Provide the [X, Y] coordinate of the cell's center where the given text is located.  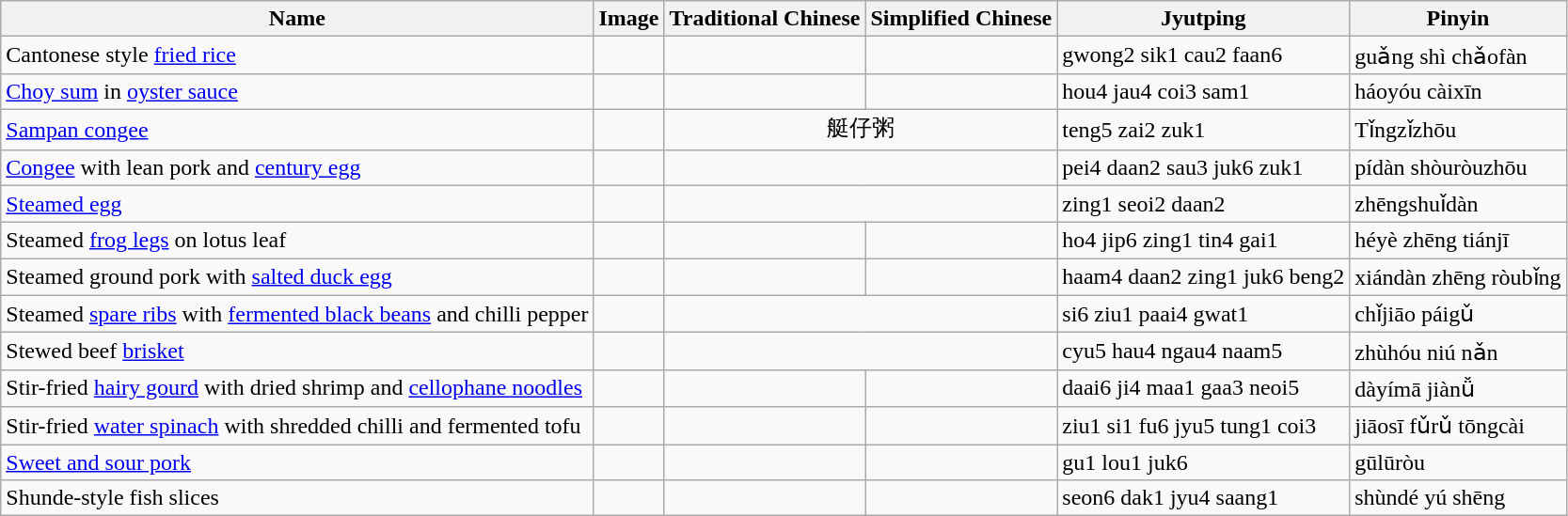
Steamed frog legs on lotus leaf [297, 241]
teng5 zai2 zuk1 [1204, 130]
Congee with lean pork and century egg [297, 167]
Traditional Chinese [765, 19]
Sampan congee [297, 130]
daai6 ji4 maa1 gaa3 neoi5 [1204, 388]
pídàn shòuròuzhōu [1458, 167]
jiāosī fǔrǔ tōngcài [1458, 426]
Image [628, 19]
haam4 daan2 zing1 juk6 beng2 [1204, 277]
guǎng shì chǎofàn [1458, 55]
Steamed egg [297, 204]
Name [297, 19]
héyè zhēng tiánjī [1458, 241]
Tǐngzǐzhōu [1458, 130]
Simplified Chinese [961, 19]
pei4 daan2 sau3 juk6 zuk1 [1204, 167]
Sweet and sour pork [297, 461]
Stir-fried hairy gourd with dried shrimp and cellophane noodles [297, 388]
Stir-fried water spinach with shredded chilli and fermented tofu [297, 426]
Pinyin [1458, 19]
zing1 seoi2 daan2 [1204, 204]
seon6 dak1 jyu4 saang1 [1204, 498]
Choy sum in oyster sauce [297, 91]
艇仔粥 [861, 130]
háoyóu càixīn [1458, 91]
hou4 jau4 coi3 sam1 [1204, 91]
chǐjiāo páigǔ [1458, 314]
zhēngshuǐdàn [1458, 204]
zhùhóu niú nǎn [1458, 352]
xiándàn zhēng ròubǐng [1458, 277]
ho4 jip6 zing1 tin4 gai1 [1204, 241]
gwong2 sik1 cau2 faan6 [1204, 55]
Steamed ground pork with salted duck egg [297, 277]
shùndé yú shēng [1458, 498]
gu1 lou1 juk6 [1204, 461]
cyu5 hau4 ngau4 naam5 [1204, 352]
si6 ziu1 paai4 gwat1 [1204, 314]
dàyímā jiànǚ [1458, 388]
Stewed beef brisket [297, 352]
Steamed spare ribs with fermented black beans and chilli pepper [297, 314]
gūlūròu [1458, 461]
Cantonese style fried rice [297, 55]
Jyutping [1204, 19]
Shunde-style fish slices [297, 498]
ziu1 si1 fu6 jyu5 tung1 coi3 [1204, 426]
